Return the (X, Y) coordinate for the center point of the cell that contains the specified text.  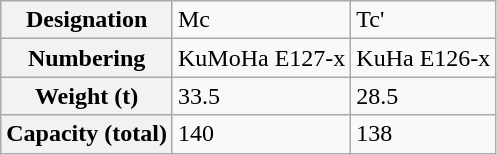
Numbering (87, 58)
KuHa E126-x (424, 58)
33.5 (261, 96)
Tc' (424, 20)
Weight (t) (87, 96)
140 (261, 134)
28.5 (424, 96)
KuMoHa E127-x (261, 58)
Capacity (total) (87, 134)
Mc (261, 20)
138 (424, 134)
Designation (87, 20)
